Provide the (X, Y) coordinate of the cell's center where the given text is located.  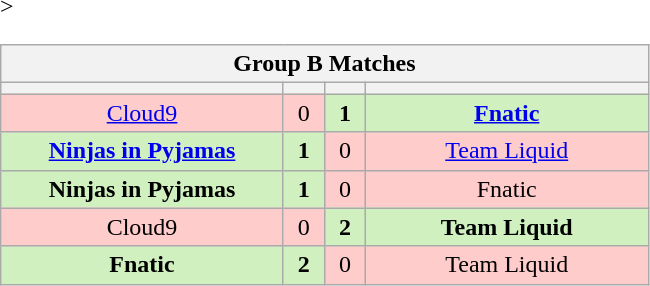
Group B Matches (324, 64)
